Locate the cell with the specified text and output its (X, Y) center coordinate. 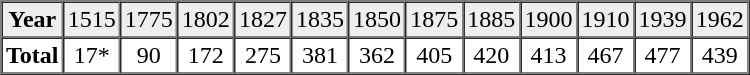
Year (33, 20)
1802 (206, 20)
17* (92, 56)
439 (720, 56)
1910 (606, 20)
275 (262, 56)
1900 (548, 20)
1827 (262, 20)
1850 (378, 20)
1775 (148, 20)
381 (320, 56)
477 (662, 56)
1885 (492, 20)
90 (148, 56)
405 (434, 56)
1835 (320, 20)
1875 (434, 20)
Total (33, 56)
362 (378, 56)
420 (492, 56)
1939 (662, 20)
1515 (92, 20)
413 (548, 56)
1962 (720, 20)
172 (206, 56)
467 (606, 56)
